From the cell containing the given text, extract its center point as (x, y) coordinate. 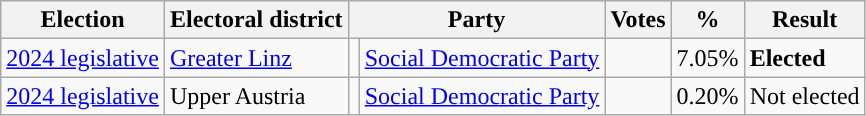
7.05% (708, 58)
Upper Austria (256, 96)
Party (476, 20)
Elected (804, 58)
0.20% (708, 96)
Electoral district (256, 20)
Not elected (804, 96)
Votes (638, 20)
Greater Linz (256, 58)
Result (804, 20)
% (708, 20)
Election (83, 20)
